Pinpoint the cell where the given text exists, returning its [x, y] midpoint coordinate. 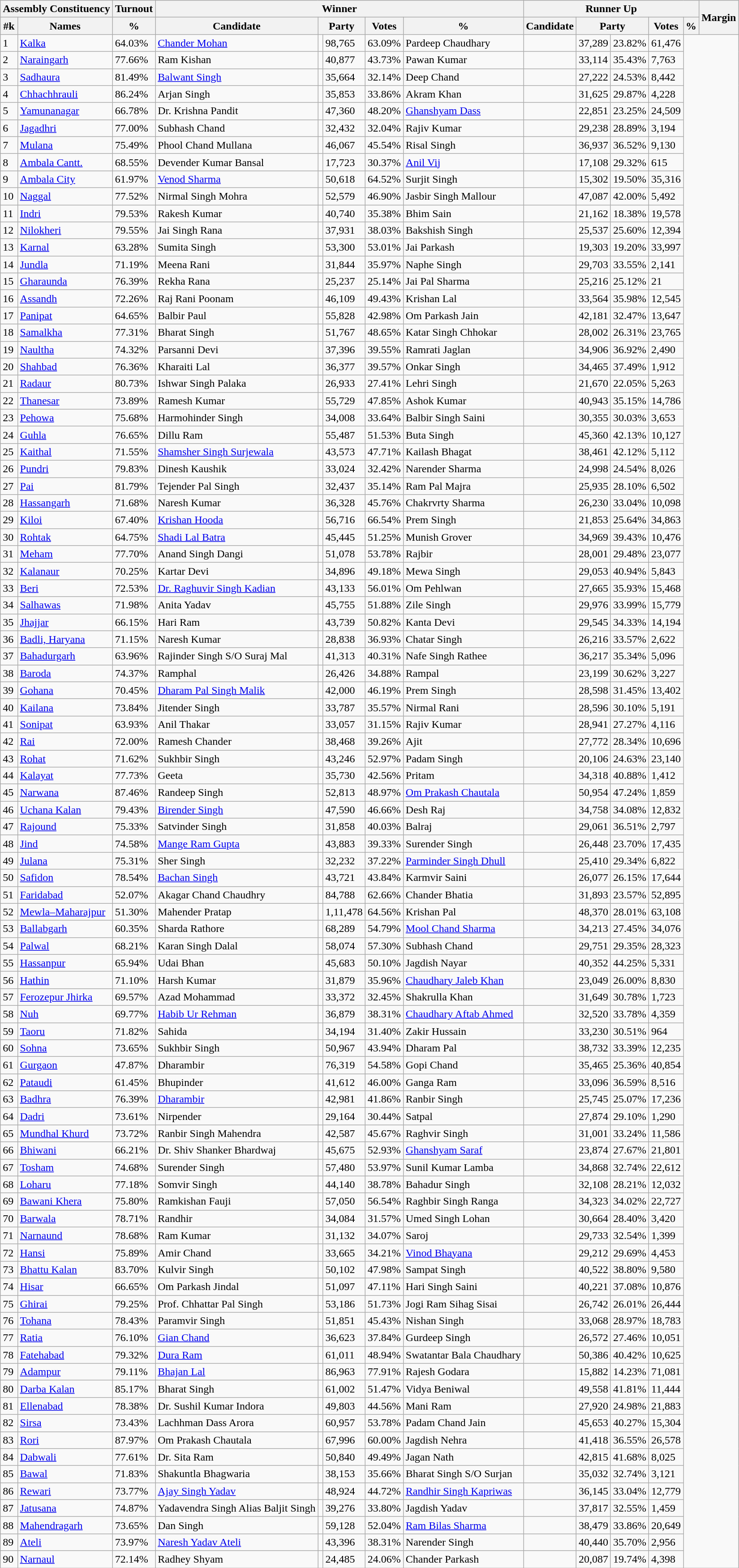
22,612 [666, 1167]
Karnal [65, 248]
40.03% [384, 827]
Fatehabad [65, 1355]
30.44% [384, 1116]
Umed Singh Lohan [463, 1218]
68.21% [134, 946]
27 [9, 486]
50.82% [384, 622]
71.19% [134, 265]
23.70% [630, 844]
Vinod Bhayana [463, 1252]
42,981 [344, 1099]
Rajbir [463, 554]
Ellenabad [65, 1406]
73.72% [134, 1133]
34,084 [344, 1218]
25,935 [593, 486]
Satvinder Singh [236, 827]
67.40% [134, 520]
36,623 [344, 1338]
28,598 [593, 690]
35.70% [630, 1542]
25.07% [630, 1099]
66.15% [134, 622]
47.98% [384, 1269]
Turnout [134, 9]
29.35% [630, 946]
30.10% [630, 707]
35.98% [630, 299]
Mani Ram [463, 1406]
66 [9, 1150]
58,074 [344, 946]
Akagar Chand Chaudhry [236, 895]
38,732 [593, 1048]
4,398 [666, 1559]
21,162 [593, 214]
44.25% [630, 963]
78.38% [134, 1406]
71.55% [134, 452]
Ram Kumar [236, 1235]
70.25% [134, 571]
51,097 [344, 1286]
Dr. Sita Ram [236, 1457]
39 [9, 690]
57,050 [344, 1201]
33.80% [384, 1508]
Nafe Singh Rathee [463, 656]
Onkar Singh [463, 367]
12,394 [666, 231]
63.96% [134, 656]
29,053 [593, 571]
Bhiwani [65, 1150]
28,941 [593, 724]
64.52% [384, 179]
80 [9, 1389]
Jind [65, 844]
40,352 [593, 963]
24.06% [384, 1559]
Swatantar Bala Chaudhary [463, 1355]
47.24% [630, 793]
6,502 [666, 486]
25,237 [344, 282]
10,127 [666, 435]
77.66% [134, 60]
Ghirai [65, 1304]
51.53% [384, 435]
Mahendragarh [65, 1525]
66.78% [134, 111]
Faridabad [65, 895]
32,437 [344, 486]
49,558 [593, 1389]
4,116 [666, 724]
24,998 [593, 469]
74.37% [134, 673]
26,742 [593, 1304]
Bhim Sain [463, 214]
33,114 [593, 60]
Kulvir Singh [236, 1269]
10,876 [666, 1286]
33.99% [630, 605]
46.19% [384, 690]
Pundri [65, 469]
34,008 [344, 418]
53.97% [384, 1167]
Lachhman Dass Arora [236, 1423]
33,057 [344, 724]
15,302 [593, 179]
25.12% [630, 282]
43.73% [384, 60]
45,653 [593, 1423]
3,227 [666, 673]
77.52% [134, 196]
5,263 [666, 384]
77.31% [134, 333]
Safidon [65, 878]
70.45% [134, 690]
76,319 [344, 1065]
33,564 [593, 299]
Anil Vij [463, 162]
38,479 [593, 1525]
Naresh Yadav Ateli [236, 1542]
36.93% [384, 639]
57,480 [344, 1167]
23.82% [630, 43]
Rori [65, 1440]
32,432 [344, 128]
Dan Singh [236, 1525]
19.50% [630, 179]
Sampat Singh [463, 1269]
Om Parkash Jain [463, 316]
Kailash Bhagat [463, 452]
34.02% [630, 1201]
30.62% [630, 673]
Meham [65, 554]
Kiloi [65, 520]
3,194 [666, 128]
Arjan Singh [236, 94]
43,246 [344, 759]
50,618 [344, 179]
Palwal [65, 946]
26,933 [344, 384]
Baroda [65, 673]
50,840 [344, 1457]
68,289 [344, 929]
49.43% [384, 299]
Radhey Shyam [236, 1559]
Bahadur Singh [463, 1184]
Pritam [463, 776]
Runner Up [611, 9]
35.66% [384, 1474]
Anand Singh Dangi [236, 554]
47.85% [384, 401]
37,396 [344, 350]
52.04% [384, 1525]
4,228 [666, 94]
45,675 [344, 1150]
50 [9, 878]
Sohna [65, 1048]
40.31% [384, 656]
32.47% [630, 316]
Jai Parkash [463, 248]
14,786 [666, 401]
72.14% [134, 1559]
Jagdish Yadav [463, 1508]
28,838 [344, 639]
28,002 [593, 333]
Ishwar Singh Palaka [236, 384]
Jagdish Nehra [463, 1440]
55 [9, 963]
57.30% [384, 946]
Balbir Singh Saini [463, 418]
32.45% [384, 997]
Padam Singh [463, 759]
17 [9, 316]
Naphe Singh [463, 265]
50,954 [593, 793]
2,956 [666, 1542]
24 [9, 435]
63 [9, 1099]
76 [9, 1321]
15,779 [666, 605]
52.07% [134, 895]
34,896 [344, 571]
23,140 [666, 759]
29.87% [630, 94]
56.54% [384, 1201]
21,670 [593, 384]
44,140 [344, 1184]
35,730 [344, 776]
79.53% [134, 214]
Ramphal [236, 673]
Jhajjar [65, 622]
83.70% [134, 1269]
87.46% [134, 793]
45,360 [593, 435]
8 [9, 162]
Julana [65, 861]
Akram Khan [463, 94]
Parminder Singh Dhull [463, 861]
10,476 [666, 537]
34,465 [593, 367]
40,740 [344, 214]
Devender Kumar Bansal [236, 162]
38,461 [593, 452]
29,733 [593, 1235]
Kartar Devi [236, 571]
47.11% [384, 1286]
48,924 [344, 1491]
98,765 [344, 43]
42,000 [344, 690]
76.10% [134, 1338]
64.75% [134, 537]
26,216 [593, 639]
26.01% [630, 1304]
Bachan Singh [236, 878]
34,969 [593, 537]
49 [9, 861]
42.12% [630, 452]
36,377 [344, 367]
42,181 [593, 316]
17,644 [666, 878]
41,612 [344, 1082]
30.78% [630, 997]
Sirsa [65, 1423]
26 [9, 469]
6 [9, 128]
46 [9, 810]
Rohat [65, 759]
Dr. Sushil Kumar Indora [236, 1406]
26.15% [630, 878]
86 [9, 1491]
42 [9, 741]
40.27% [630, 1423]
35.43% [630, 60]
69.57% [134, 997]
Ranbir Singh Mahendra [236, 1133]
1,859 [666, 793]
Narnaul [65, 1559]
Names [65, 26]
30,664 [593, 1218]
52.93% [384, 1150]
24.54% [630, 469]
Ram Kishan [236, 60]
51,767 [344, 333]
Saroj [463, 1235]
23,077 [666, 554]
4 [9, 94]
1,912 [666, 367]
Hassangarh [65, 503]
Balbir Paul [236, 316]
49.18% [384, 571]
34.21% [384, 1252]
Rajinder Singh S/O Suraj Mal [236, 656]
28.97% [630, 1321]
32 [9, 571]
71.83% [134, 1474]
45.76% [384, 503]
35,316 [666, 179]
75 [9, 1304]
42.98% [384, 316]
30.51% [630, 1031]
81.49% [134, 77]
29,212 [593, 1252]
48,370 [593, 912]
5,331 [666, 963]
Raghvir Singh [463, 1133]
25.64% [630, 520]
12,832 [666, 810]
Shakuntla Bhagwaria [236, 1474]
Ghanshyam Saraf [463, 1150]
Kharaiti Lal [236, 367]
71.62% [134, 759]
42,815 [593, 1457]
29,545 [593, 622]
75.31% [134, 861]
34.08% [630, 810]
38,468 [344, 741]
39.33% [384, 844]
75.68% [134, 418]
27.67% [630, 1150]
Margin [719, 17]
23,765 [666, 333]
19,578 [666, 214]
32,108 [593, 1184]
Adampur [65, 1372]
15,882 [593, 1372]
Nirmal Singh Mohra [236, 196]
42.00% [630, 196]
35.14% [384, 486]
25,745 [593, 1099]
63,108 [666, 912]
Jundla [65, 265]
33,997 [666, 248]
Risal Singh [463, 145]
89 [9, 1542]
Indri [65, 214]
54 [9, 946]
84 [9, 1457]
27,222 [593, 77]
Jagan Nath [463, 1457]
Harsh Kumar [236, 980]
8,830 [666, 980]
Nilokheri [65, 231]
Samalkha [65, 333]
31,625 [593, 94]
31.15% [384, 724]
Gopi Chand [463, 1065]
24,509 [666, 111]
61,002 [344, 1389]
Rewari [65, 1491]
9 [9, 179]
36.55% [630, 1440]
Kaithal [65, 452]
Barwala [65, 1218]
Mange Ram Gupta [236, 844]
#k [9, 26]
45.43% [384, 1321]
Gian Chand [236, 1338]
Rajound [65, 827]
54.79% [384, 929]
55,828 [344, 316]
Nishan Singh [463, 1321]
68 [9, 1184]
79 [9, 1372]
3,121 [666, 1474]
34,868 [593, 1167]
33,230 [593, 1031]
Hisar [65, 1286]
47,590 [344, 810]
31 [9, 554]
11,586 [666, 1133]
50,102 [344, 1269]
Pawan Kumar [463, 60]
19.74% [630, 1559]
60,957 [344, 1423]
2,490 [666, 350]
71.82% [134, 1031]
32,520 [593, 1014]
33,096 [593, 1082]
Randeep Singh [236, 793]
7,763 [666, 60]
Guhla [65, 435]
Ghanshyam Dass [463, 111]
59 [9, 1031]
48.97% [384, 793]
Ashok Kumar [463, 401]
24,485 [344, 1559]
2,622 [666, 639]
Ramkishan Fauji [236, 1201]
15,468 [666, 588]
32.42% [384, 469]
14,194 [666, 622]
Geeta [236, 776]
5,492 [666, 196]
37.49% [630, 367]
51,078 [344, 554]
48.94% [384, 1355]
41.86% [384, 1099]
Dura Ram [236, 1355]
15 [9, 282]
36,217 [593, 656]
Zakir Hussain [463, 1031]
31,649 [593, 997]
22 [9, 401]
Habib Ur Rehman [236, 1014]
34.33% [630, 622]
40,440 [593, 1542]
37,289 [593, 43]
Balwant Singh [236, 77]
85 [9, 1474]
Ajay Singh Yadav [236, 1491]
Venod Sharma [236, 179]
51.30% [134, 912]
Narender Sharma [463, 469]
8,025 [666, 1457]
Dinesh Kaushik [236, 469]
Chander Mohan [236, 43]
54.58% [384, 1065]
83 [9, 1440]
41.68% [630, 1457]
78.43% [134, 1321]
Mool Chand Sharma [463, 929]
71.15% [134, 639]
Dillu Ram [236, 435]
6,822 [666, 861]
32.55% [630, 1508]
Bharat Singh S/O Surjan [463, 1474]
64.56% [384, 912]
10,051 [666, 1338]
43,739 [344, 622]
44.56% [384, 1406]
23.57% [630, 895]
77.91% [384, 1372]
43,721 [344, 878]
Radaur [65, 384]
Karan Singh Dalal [236, 946]
61.97% [134, 179]
26.00% [630, 980]
78 [9, 1355]
Krishan Hooda [236, 520]
45,683 [344, 963]
Anita Yadav [236, 605]
12,779 [666, 1491]
12,235 [666, 1048]
60.35% [134, 929]
36,937 [593, 145]
51.25% [384, 537]
Rampal [463, 673]
18 [9, 333]
25.60% [630, 231]
70 [9, 1218]
52,579 [344, 196]
Kalayat [65, 776]
61,476 [666, 43]
40.94% [630, 571]
43,133 [344, 588]
47 [9, 827]
25,216 [593, 282]
45,755 [344, 605]
Rai [65, 741]
66.65% [134, 1286]
Badli, Haryana [65, 639]
Bahadurgarh [65, 656]
18.38% [630, 214]
Kalka [65, 43]
65 [9, 1133]
Azad Mohammad [236, 997]
Raj Rani Poonam [236, 299]
34.07% [384, 1235]
1,11,478 [344, 912]
29.32% [630, 162]
47.71% [384, 452]
Amir Chand [236, 1252]
Sher Singh [236, 861]
20,649 [666, 1525]
Shamsher Singh Surjewala [236, 452]
74.32% [134, 350]
51,851 [344, 1321]
35.96% [384, 980]
Dr. Raghuvir Singh Kadian [236, 588]
31,001 [593, 1133]
Ram Pal Majra [463, 486]
47,087 [593, 196]
60 [9, 1048]
Rakesh Kumar [236, 214]
Padam Chand Jain [463, 1423]
33.39% [630, 1048]
Surjit Singh [463, 179]
26,578 [666, 1440]
Gohana [65, 690]
41.81% [630, 1389]
69 [9, 1201]
35.93% [630, 588]
29.10% [630, 1116]
23,049 [593, 980]
76.65% [134, 435]
31,844 [344, 265]
1,412 [666, 776]
73.89% [134, 401]
35,664 [344, 77]
1,723 [666, 997]
77.18% [134, 1184]
86.24% [134, 94]
Ratia [65, 1338]
Bhupinder [236, 1082]
34,213 [593, 929]
4,359 [666, 1014]
85.17% [134, 1389]
73.84% [134, 707]
Harmohinder Singh [236, 418]
Sahida [236, 1031]
26,426 [344, 673]
56.01% [384, 588]
Sumita Singh [236, 248]
Assandh [65, 299]
Chander Parkash [463, 1559]
Assembly Constituency [56, 9]
33,372 [344, 997]
29,164 [344, 1116]
Karmvir Saini [463, 878]
79.83% [134, 469]
Chaudhary Jaleb Khan [463, 980]
40,522 [593, 1269]
40.42% [630, 1355]
33.78% [630, 1014]
5,112 [666, 452]
2,797 [666, 827]
Rohtak [65, 537]
28,596 [593, 707]
75.49% [134, 145]
38.80% [630, 1269]
Parsanni Devi [236, 350]
3,653 [666, 418]
37.08% [630, 1286]
27,772 [593, 741]
68.55% [134, 162]
615 [666, 162]
Katar Singh Chhokar [463, 333]
Nuh [65, 1014]
33,024 [344, 469]
Krishan Pal [463, 912]
7 [9, 145]
71 [9, 1235]
37 [9, 656]
Bakshish Singh [463, 231]
38.78% [384, 1184]
Jagdish Nayar [463, 963]
25,410 [593, 861]
Jogi Ram Sihag Sisai [463, 1304]
71.10% [134, 980]
30.37% [384, 162]
30 [9, 537]
74.87% [134, 1508]
Nirmal Rani [463, 707]
65.94% [134, 963]
73.43% [134, 1423]
73.97% [134, 1542]
40,943 [593, 401]
77.61% [134, 1457]
64.03% [134, 43]
Dharam Pal Singh Malik [236, 690]
21,853 [593, 520]
Hari Ram [236, 622]
56,716 [344, 520]
Ambala Cantt. [65, 162]
Tosham [65, 1167]
29,976 [593, 605]
8,442 [666, 77]
46.66% [384, 810]
72.00% [134, 741]
35,032 [593, 1474]
Udai Bhan [236, 963]
77.73% [134, 776]
74 [9, 1286]
52.97% [384, 759]
Hathin [65, 980]
77.70% [134, 554]
80.73% [134, 384]
75.80% [134, 1201]
71.68% [134, 503]
53 [9, 929]
Pardeep Chaudhary [463, 43]
40.88% [630, 776]
33.24% [630, 1133]
Bhattu Kalan [65, 1269]
3,420 [666, 1218]
28,323 [666, 946]
32,232 [344, 861]
Chatar Singh [463, 639]
19 [9, 350]
9,130 [666, 145]
Yamunanagar [65, 111]
Jitender Singh [236, 707]
8,026 [666, 469]
62.66% [384, 895]
Jagadhri [65, 128]
27.45% [630, 929]
45.67% [384, 1133]
24.53% [630, 77]
77.00% [134, 128]
73.77% [134, 1491]
48.65% [384, 333]
36 [9, 639]
Sharda Rathore [236, 929]
55,729 [344, 401]
46,067 [344, 145]
45 [9, 793]
Winner [339, 9]
35,853 [344, 94]
28.10% [630, 486]
9,580 [666, 1269]
42.13% [630, 435]
Ramesh Kumar [236, 401]
42,587 [344, 1133]
Paramvir Singh [236, 1321]
33 [9, 588]
Shadi Lal Batra [236, 537]
Mundhal Khurd [65, 1133]
29.69% [630, 1252]
53.01% [384, 248]
31,893 [593, 895]
62 [9, 1082]
Deep Chand [463, 77]
26,230 [593, 503]
5,096 [666, 656]
26,444 [666, 1304]
Jai Pal Sharma [463, 282]
22,851 [593, 111]
1,290 [666, 1116]
27.27% [630, 724]
29.34% [630, 861]
47,360 [344, 111]
Loharu [65, 1184]
27,920 [593, 1406]
Meena Rani [236, 265]
50.10% [384, 963]
59,128 [344, 1525]
2,141 [666, 265]
Narnaund [65, 1235]
Krishan Lal [463, 299]
32.54% [630, 1235]
45,445 [344, 537]
Gurgaon [65, 1065]
49.49% [384, 1457]
31,858 [344, 827]
17,435 [666, 844]
79.25% [134, 1304]
12,032 [666, 1184]
1,459 [666, 1508]
Kalanaur [65, 571]
79.32% [134, 1355]
Desh Raj [463, 810]
58 [9, 1014]
23.25% [630, 111]
30.03% [630, 418]
14 [9, 265]
75.33% [134, 827]
81 [9, 1406]
17,723 [344, 162]
87 [9, 1508]
Randhir [236, 1218]
Dr. Shiv Shanker Bhardwaj [236, 1150]
Rekha Rana [236, 282]
Prof. Chhattar Pal Singh [236, 1304]
78.54% [134, 878]
31.57% [384, 1218]
46,109 [344, 299]
4,453 [666, 1252]
25 [9, 452]
Munish Grover [463, 537]
28.21% [630, 1184]
Ballabgarh [65, 929]
Rajesh Godara [463, 1372]
40,877 [344, 60]
52,895 [666, 895]
64.65% [134, 316]
41,313 [344, 656]
10,625 [666, 1355]
Naggal [65, 196]
76.36% [134, 367]
39.43% [630, 537]
51.47% [384, 1389]
36.52% [630, 145]
Ateli [65, 1542]
16 [9, 299]
52,813 [344, 793]
35.34% [630, 656]
2 [9, 60]
43.84% [384, 878]
37,817 [593, 1508]
14.23% [630, 1372]
44 [9, 776]
Sadhaura [65, 77]
3 [9, 77]
Bawal [65, 1474]
32.14% [384, 77]
60.00% [384, 1440]
Tejender Pal Singh [236, 486]
36,145 [593, 1491]
5,843 [666, 571]
Ferozepur Jhirka [65, 997]
Jasbir Singh Mallour [463, 196]
26,448 [593, 844]
31,879 [344, 980]
Birender Singh [236, 810]
Dharam Pal [463, 1048]
37.22% [384, 861]
Shahbad [65, 367]
19,303 [593, 248]
38,153 [344, 1474]
28.40% [630, 1218]
29,238 [593, 128]
39.26% [384, 741]
33,068 [593, 1321]
53,186 [344, 1304]
Ranbir Singh [463, 1099]
Sunil Kumar Lamba [463, 1167]
25.36% [630, 1065]
Pai [65, 486]
66.21% [134, 1150]
Narender Singh [463, 1542]
Somvir Singh [236, 1184]
31.45% [630, 690]
43,573 [344, 452]
67,996 [344, 1440]
48 [9, 844]
56 [9, 980]
53,300 [344, 248]
41,418 [593, 1440]
12 [9, 231]
71.98% [134, 605]
36.51% [630, 827]
28 [9, 503]
964 [666, 1031]
Hari Singh Saini [463, 1286]
20,106 [593, 759]
52 [9, 912]
Ram Bilas Sharma [463, 1525]
74.58% [134, 844]
Kailana [65, 707]
27.46% [630, 1338]
48.20% [384, 111]
45.54% [384, 145]
Sonipat [65, 724]
87.97% [134, 1440]
21,883 [666, 1406]
43 [9, 759]
74.68% [134, 1167]
28,001 [593, 554]
Taoru [65, 1031]
Phool Chand Mullana [236, 145]
Dadri [65, 1116]
34,863 [666, 520]
46.90% [384, 196]
55,487 [344, 435]
29,703 [593, 265]
Raghbir Singh Ranga [463, 1201]
34,323 [593, 1201]
61 [9, 1065]
36,328 [344, 503]
5,191 [666, 707]
41 [9, 724]
10 [9, 196]
75.89% [134, 1252]
20 [9, 367]
28.01% [630, 912]
64 [9, 1116]
29 [9, 520]
23,199 [593, 673]
35.97% [384, 265]
23,874 [593, 1150]
Pehowa [65, 418]
Hassanpur [65, 963]
38 [9, 673]
11 [9, 214]
Gurdeep Singh [463, 1338]
72.26% [134, 299]
42.56% [384, 776]
46.00% [384, 1082]
86,963 [344, 1372]
27,665 [593, 588]
10,696 [666, 741]
88 [9, 1525]
Beri [65, 588]
Uchana Kalan [65, 810]
13,402 [666, 690]
Zile Singh [463, 605]
50,386 [593, 1355]
63.09% [384, 43]
33.55% [630, 265]
Naraingarh [65, 60]
29,061 [593, 827]
78.71% [134, 1218]
Om Parkash Jindal [236, 1286]
67 [9, 1167]
1 [9, 43]
51.73% [384, 1304]
57 [9, 997]
77 [9, 1338]
43,883 [344, 844]
18,783 [666, 1321]
73 [9, 1269]
13 [9, 248]
36.92% [630, 350]
43,396 [344, 1542]
38.03% [384, 231]
Thanesar [65, 401]
33.64% [384, 418]
40,854 [666, 1065]
72 [9, 1252]
20,087 [593, 1559]
84,788 [344, 895]
35.38% [384, 214]
Pataudi [65, 1082]
Chhachhrauli [65, 94]
Bhajan Lal [236, 1372]
36.59% [630, 1082]
Darba Kalan [65, 1389]
Jai Singh Rana [236, 231]
47.87% [134, 1065]
81.79% [134, 486]
34,758 [593, 810]
5 [9, 111]
Om Pehlwan [463, 588]
79.11% [134, 1372]
17,236 [666, 1099]
33.57% [630, 639]
Chaudhary Aftab Ahmed [463, 1014]
26,077 [593, 878]
Mewa Singh [463, 571]
82 [9, 1423]
Salhawas [65, 605]
90 [9, 1559]
Ramesh Chander [236, 741]
Ganga Ram [463, 1082]
Badhra [65, 1099]
Ramrati Jaglan [463, 350]
44.72% [384, 1491]
66.54% [384, 520]
35 [9, 622]
33,787 [344, 707]
Randhir Singh Kapriwas [463, 1491]
19.20% [630, 248]
50,967 [344, 1048]
26,572 [593, 1338]
Dabwali [65, 1457]
Nirpender [236, 1116]
Shakrulla Khan [463, 997]
25,537 [593, 231]
Anil Thakar [236, 724]
21,801 [666, 1150]
61,011 [344, 1355]
27.41% [384, 384]
31,132 [344, 1235]
Naultha [65, 350]
Panipat [65, 316]
8,516 [666, 1082]
78.68% [134, 1235]
13,647 [666, 316]
Bawani Khera [65, 1201]
28.89% [630, 128]
15,304 [666, 1423]
40 [9, 707]
12,545 [666, 299]
37.84% [384, 1338]
Balraj [463, 827]
33,665 [344, 1252]
71,081 [666, 1372]
10,098 [666, 503]
Hansi [65, 1252]
39,276 [344, 1508]
34,076 [666, 929]
26.31% [630, 333]
Ambala City [65, 179]
Mewla–Maharajpur [65, 912]
51.88% [384, 605]
Vidya Beniwal [463, 1389]
24.63% [630, 759]
34,194 [344, 1031]
Buta Singh [463, 435]
39.57% [384, 367]
61.45% [134, 1082]
11,444 [666, 1389]
79.55% [134, 231]
35,465 [593, 1065]
36,879 [344, 1014]
35.15% [630, 401]
34.88% [384, 673]
22,727 [666, 1201]
Narwana [65, 793]
40,221 [593, 1286]
72.53% [134, 588]
17,108 [593, 162]
39.55% [384, 350]
Yadavendra Singh Alias Baljit Singh [236, 1508]
Mulana [65, 145]
63.28% [134, 248]
29,751 [593, 946]
34 [9, 605]
22.05% [630, 384]
23 [9, 418]
Ajit [463, 741]
34,906 [593, 350]
49,803 [344, 1406]
27,874 [593, 1116]
Dr. Krishna Pandit [236, 111]
Satpal [463, 1116]
29.48% [630, 554]
37,931 [344, 231]
Lehri Singh [463, 384]
Tohana [65, 1321]
35.57% [384, 707]
73.61% [134, 1116]
Kanta Devi [463, 622]
24.98% [630, 1406]
25.14% [384, 282]
28.34% [630, 741]
1,399 [666, 1235]
30,355 [593, 418]
79.43% [134, 810]
63.93% [134, 724]
43.94% [384, 1048]
Mahender Pratap [236, 912]
31.40% [384, 1031]
32.04% [384, 128]
34,318 [593, 776]
Jatusana [65, 1508]
69.77% [134, 1014]
Gharaunda [65, 282]
Chakrvrty Sharma [463, 503]
Chander Bhatia [463, 895]
51 [9, 895]
